Return the [x, y] coordinate for the center point of the cell that contains the specified text.  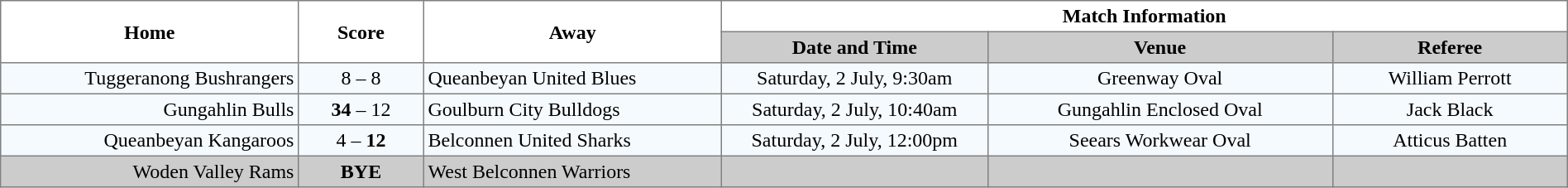
Match Information [1145, 17]
Date and Time [854, 47]
8 – 8 [361, 79]
Gungahlin Bulls [150, 109]
4 – 12 [361, 141]
Saturday, 2 July, 12:00pm [854, 141]
34 – 12 [361, 109]
Venue [1159, 47]
Goulburn City Bulldogs [572, 109]
Seears Workwear Oval [1159, 141]
Away [572, 31]
Tuggeranong Bushrangers [150, 79]
BYE [361, 171]
Queanbeyan Kangaroos [150, 141]
Home [150, 31]
Greenway Oval [1159, 79]
William Perrott [1450, 79]
Referee [1450, 47]
Belconnen United Sharks [572, 141]
Saturday, 2 July, 9:30am [854, 79]
West Belconnen Warriors [572, 171]
Woden Valley Rams [150, 171]
Jack Black [1450, 109]
Queanbeyan United Blues [572, 79]
Gungahlin Enclosed Oval [1159, 109]
Score [361, 31]
Atticus Batten [1450, 141]
Saturday, 2 July, 10:40am [854, 109]
